Identify which cell holds the provided text, then report its [X, Y] central coordinate. 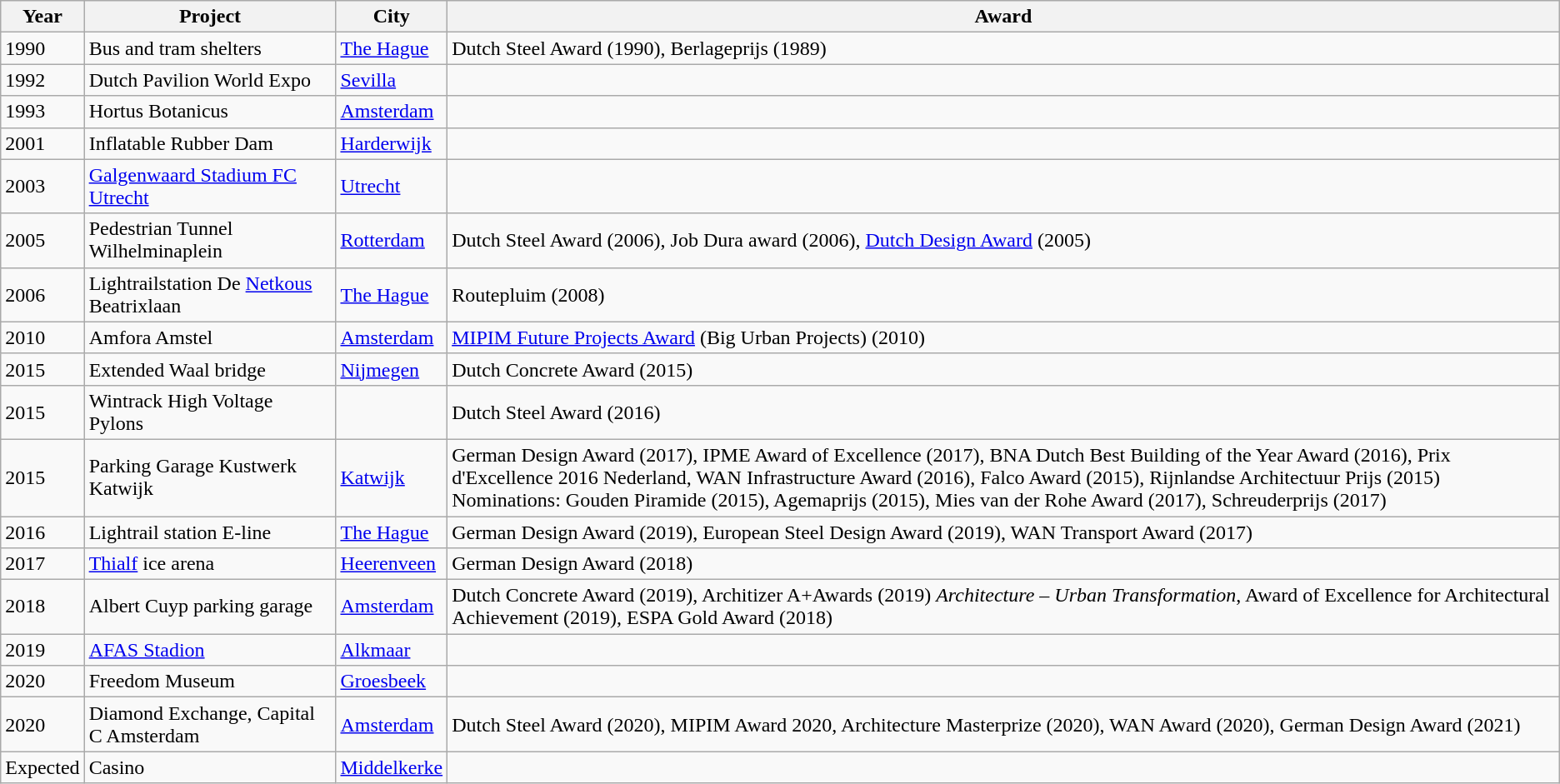
2010 [42, 337]
Hortus Botanicus [210, 112]
Alkmaar [392, 650]
Year [42, 17]
AFAS Stadion [210, 650]
Parking Garage Kustwerk Katwijk [210, 477]
Dutch Concrete Award (2015) [1003, 369]
2003 [42, 187]
Freedom Museum [210, 682]
Award [1003, 17]
Sevilla [392, 80]
2005 [42, 240]
2018 [42, 607]
Extended Waal bridge [210, 369]
Thialf ice arena [210, 564]
Dutch Steel Award (2020), MIPIM Award 2020, Architecture Masterprize (2020), WAN Award (2020), German Design Award (2021) [1003, 725]
1992 [42, 80]
Inflatable Rubber Dam [210, 143]
Routepluim (2008) [1003, 295]
2017 [42, 564]
2001 [42, 143]
German Design Award (2018) [1003, 564]
1993 [42, 112]
Dutch Steel Award (2016) [1003, 412]
Harderwijk [392, 143]
Lightrail station E-line [210, 532]
Dutch Pavilion World Expo [210, 80]
2019 [42, 650]
Dutch Steel Award (2006), Job Dura award (2006), Dutch Design Award (2005) [1003, 240]
Expected [42, 767]
City [392, 17]
Casino [210, 767]
German Design Award (2019), European Steel Design Award (2019), WAN Transport Award (2017) [1003, 532]
Wintrack High Voltage Pylons [210, 412]
2006 [42, 295]
Nijmegen [392, 369]
Project [210, 17]
Pedestrian Tunnel Wilhelminaplein [210, 240]
2016 [42, 532]
Middelkerke [392, 767]
Galgenwaard Stadium FC Utrecht [210, 187]
Heerenveen [392, 564]
MIPIM Future Projects Award (Big Urban Projects) (2010) [1003, 337]
Diamond Exchange, Capital C Amsterdam [210, 725]
Katwijk [392, 477]
Groesbeek [392, 682]
Amfora Amstel [210, 337]
Utrecht [392, 187]
Albert Cuyp parking garage [210, 607]
Rotterdam [392, 240]
Dutch Steel Award (1990), Berlageprijs (1989) [1003, 48]
Lightrailstation De Netkous Beatrixlaan [210, 295]
Bus and tram shelters [210, 48]
1990 [42, 48]
